Output the (X, Y) coordinate of the center of the cell containing the given text.  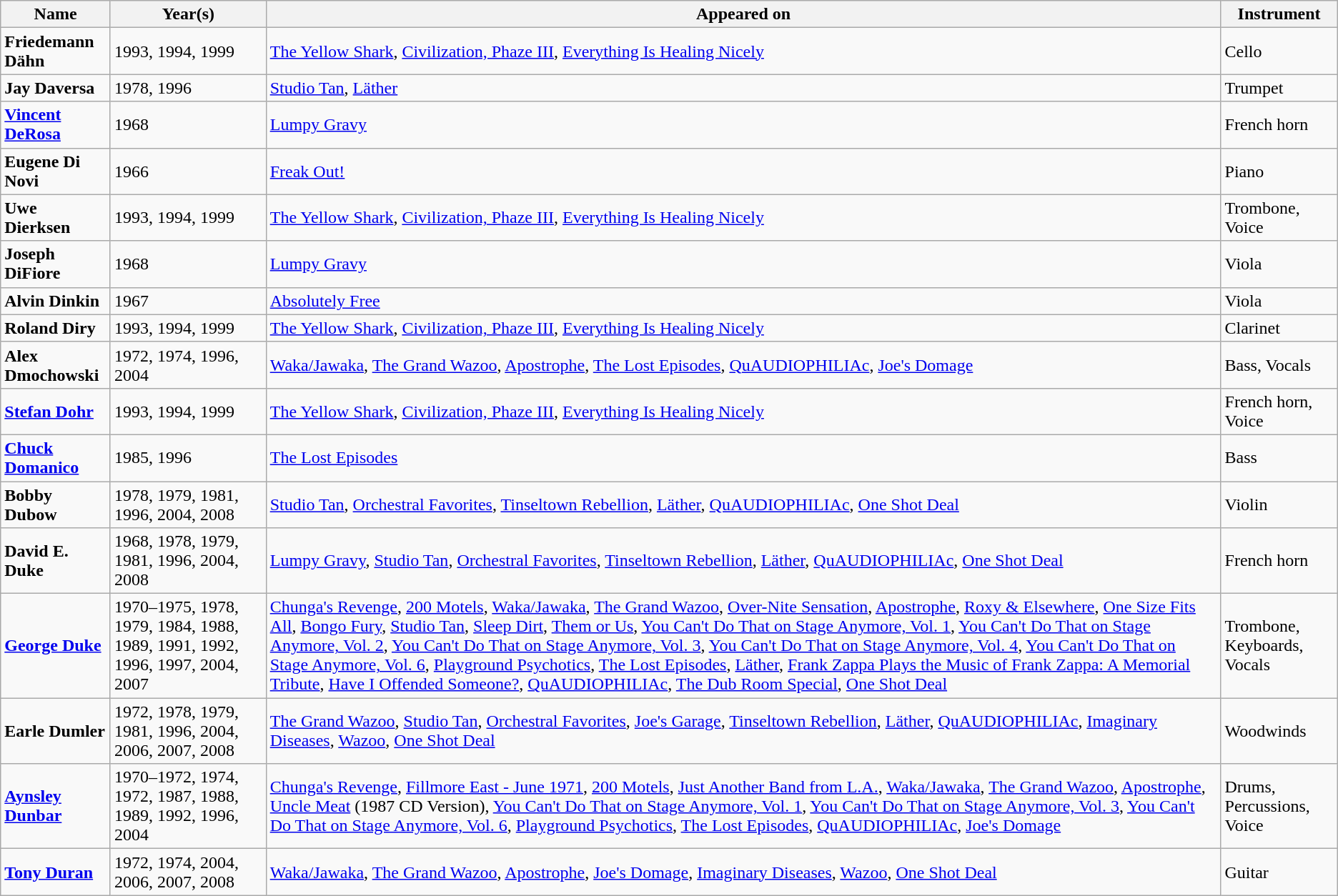
Bass (1279, 457)
Drums, Percussions, Voice (1279, 806)
Trumpet (1279, 88)
Studio Tan, Läther (743, 88)
French horn, Voice (1279, 412)
Earle Dumler (56, 731)
Appeared on (743, 14)
Waka/Jawaka, The Grand Wazoo, Apostrophe, Joe's Domage, Imaginary Diseases, Wazoo, One Shot Deal (743, 872)
David E. Duke (56, 561)
Chuck Domanico (56, 457)
Alvin Dinkin (56, 301)
1978, 1979, 1981, 1996, 2004, 2008 (188, 504)
Eugene Di Novi (56, 171)
Instrument (1279, 14)
Studio Tan, Orchestral Favorites, Tinseltown Rebellion, Läther, QuAUDIOPHILIAc, One Shot Deal (743, 504)
Piano (1279, 171)
1972, 1974, 2004, 2006, 2007, 2008 (188, 872)
Stefan Dohr (56, 412)
Bass, Vocals (1279, 364)
Aynsley Dunbar (56, 806)
Waka/Jawaka, The Grand Wazoo, Apostrophe, The Lost Episodes, QuAUDIOPHILIAc, Joe's Domage (743, 364)
George Duke (56, 646)
Guitar (1279, 872)
1970–1972, 1974, 1972, 1987, 1988, 1989, 1992, 1996, 2004 (188, 806)
Jay Daversa (56, 88)
Cello (1279, 51)
Vincent DeRosa (56, 124)
Absolutely Free (743, 301)
Bobby Dubow (56, 504)
Roland Diry (56, 328)
Tony Duran (56, 872)
Clarinet (1279, 328)
Violin (1279, 504)
1978, 1996 (188, 88)
Lumpy Gravy, Studio Tan, Orchestral Favorites, Tinseltown Rebellion, Läther, QuAUDIOPHILIAc, One Shot Deal (743, 561)
1970–1975, 1978, 1979, 1984, 1988, 1989, 1991, 1992, 1996, 1997, 2004, 2007 (188, 646)
1972, 1974, 1996, 2004 (188, 364)
Alex Dmochowski (56, 364)
Joseph DiFiore (56, 264)
Trombone, Voice (1279, 217)
1985, 1996 (188, 457)
Freak Out! (743, 171)
1967 (188, 301)
Woodwinds (1279, 731)
Uwe Dierksen (56, 217)
1968, 1978, 1979, 1981, 1996, 2004, 2008 (188, 561)
1972, 1978, 1979, 1981, 1996, 2004, 2006, 2007, 2008 (188, 731)
Friedemann Dähn (56, 51)
Trombone, Keyboards, Vocals (1279, 646)
Year(s) (188, 14)
1966 (188, 171)
Name (56, 14)
The Lost Episodes (743, 457)
